Output the [X, Y] coordinate of the center of the cell containing the given text.  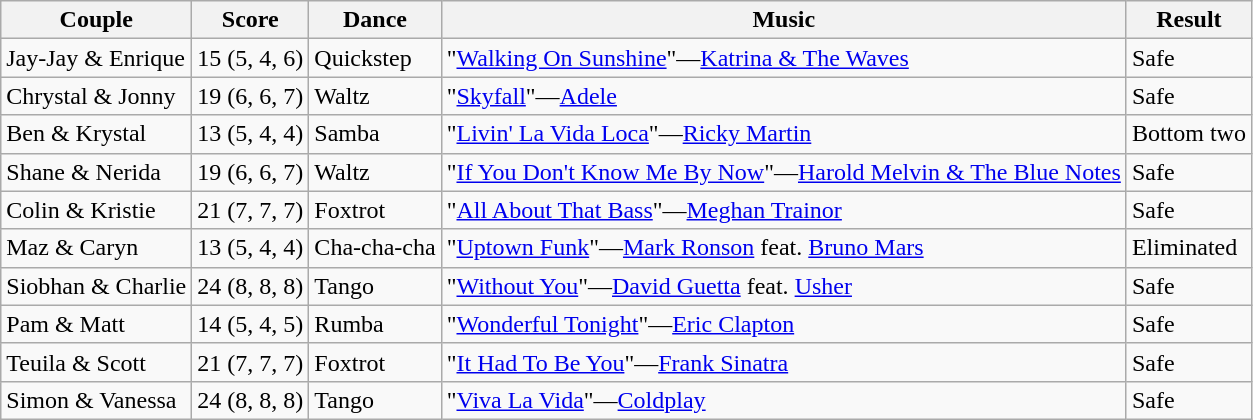
Simon & Vanessa [96, 400]
Pam & Matt [96, 324]
Maz & Caryn [96, 248]
Eliminated [1188, 248]
Score [250, 20]
Dance [375, 20]
"Wonderful Tonight"—Eric Clapton [784, 324]
Chrystal & Jonny [96, 96]
Jay-Jay & Enrique [96, 58]
"Uptown Funk"—Mark Ronson feat. Bruno Mars [784, 248]
"It Had To Be You"—Frank Sinatra [784, 362]
Samba [375, 134]
14 (5, 4, 5) [250, 324]
"Livin' La Vida Loca"—Ricky Martin [784, 134]
Colin & Kristie [96, 210]
"Without You"—David Guetta feat. Usher [784, 286]
Teuila & Scott [96, 362]
"Walking On Sunshine"—Katrina & The Waves [784, 58]
Ben & Krystal [96, 134]
Result [1188, 20]
Bottom two [1188, 134]
15 (5, 4, 6) [250, 58]
Couple [96, 20]
Siobhan & Charlie [96, 286]
"Viva La Vida"—Coldplay [784, 400]
"Skyfall"—Adele [784, 96]
Music [784, 20]
"All About That Bass"—Meghan Trainor [784, 210]
Cha-cha-cha [375, 248]
Quickstep [375, 58]
"If You Don't Know Me By Now"—Harold Melvin & The Blue Notes [784, 172]
Rumba [375, 324]
Shane & Nerida [96, 172]
